Search for the cell housing the specified text and yield its [X, Y] center coordinate. 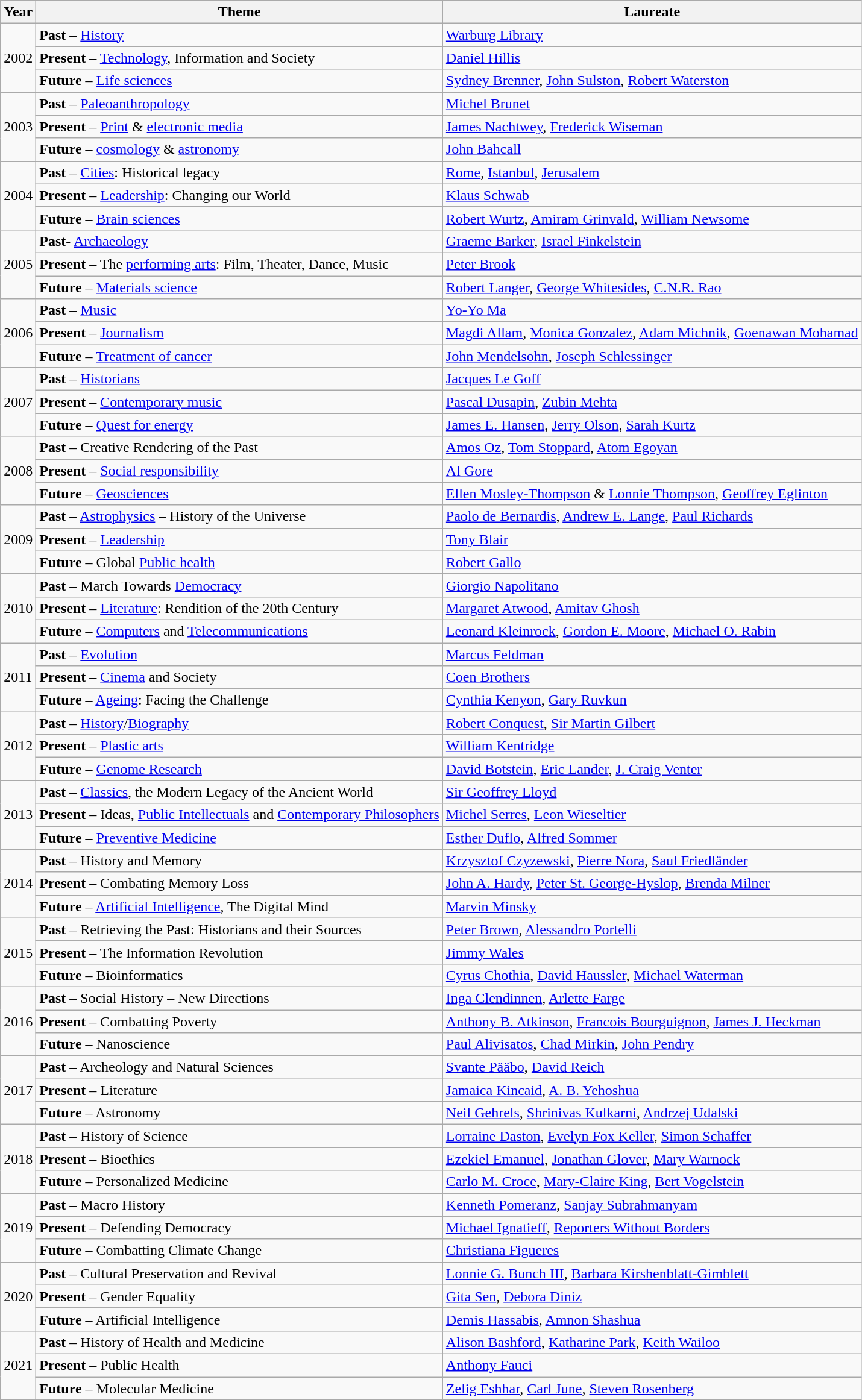
Present – Defending Democracy [240, 1228]
John Bahcall [652, 149]
Graeme Barker, Israel Finkelstein [652, 241]
Tony Blair [652, 539]
Past – Cultural Preservation and Revival [240, 1273]
Jamaica Kincaid, A. B. Yehoshua [652, 1090]
Daniel Hillis [652, 58]
Present – Public Health [240, 1365]
Present – Contemporary music [240, 402]
2002 [18, 58]
2003 [18, 127]
Robert Wurtz, Amiram Grinvald, William Newsome [652, 218]
Robert Langer, George Whitesides, C.N.R. Rao [652, 287]
Rome, Istanbul, Jerusalem [652, 172]
Past – Creative Rendering of the Past [240, 448]
Past – Paleoanthropology [240, 104]
Present – The performing arts: Film, Theater, Dance, Music [240, 264]
Cyrus Chothia, David Haussler, Michael Waterman [652, 975]
Sydney Brenner, John Sulston, Robert Waterston [652, 81]
Future – Life sciences [240, 81]
Future – Ageing: Facing the Challenge [240, 700]
Cynthia Kenyon, Gary Ruvkun [652, 700]
2014 [18, 884]
Future – Quest for energy [240, 425]
Future – Bioinformatics [240, 975]
Warburg Library [652, 35]
2017 [18, 1090]
Michel Serres, Leon Wieseltier [652, 815]
Past – History of Health and Medicine [240, 1342]
Future – Personalized Medicine [240, 1182]
Zelig Eshhar, Carl June, Steven Rosenberg [652, 1388]
Lorraine Daston, Evelyn Fox Keller, Simon Schaffer [652, 1136]
Past – Social History – New Directions [240, 998]
Past – Astrophysics – History of the Universe [240, 516]
Present – Social responsibility [240, 471]
Future – Brain sciences [240, 218]
Future – Global Public health [240, 562]
Future – Materials science [240, 287]
2005 [18, 264]
Present – Combatting Poverty [240, 1022]
Present – Literature: Rendition of the 20th Century [240, 608]
Past – History of Science [240, 1136]
David Botstein, Eric Lander, J. Craig Venter [652, 769]
2020 [18, 1296]
Laureate [652, 12]
Future – cosmology & astronomy [240, 149]
Present – Leadership [240, 539]
Future – Artificial Intelligence [240, 1319]
Present – Combating Memory Loss [240, 884]
Present – Technology, Information and Society [240, 58]
Marcus Feldman [652, 654]
James E. Hansen, Jerry Olson, Sarah Kurtz [652, 425]
Past – Classics, the Modern Legacy of the Ancient World [240, 792]
Present – Gender Equality [240, 1296]
Anthony B. Atkinson, Francois Bourguignon, James J. Heckman [652, 1022]
Marvin Minsky [652, 906]
John A. Hardy, Peter St. George-Hyslop, Brenda Milner [652, 884]
Past – Historians [240, 379]
Past – Cities: Historical legacy [240, 172]
Inga Clendinnen, Arlette Farge [652, 998]
Past – Retrieving the Past: Historians and their Sources [240, 929]
Present – Print & electronic media [240, 127]
Pascal Dusapin, Zubin Mehta [652, 402]
Past – Macro History [240, 1205]
Coen Brothers [652, 677]
Year [18, 12]
Future – Treatment of cancer [240, 356]
Anthony Fauci [652, 1365]
Robert Conquest, Sir Martin Gilbert [652, 723]
Esther Duflo, Alfred Sommer [652, 838]
2015 [18, 952]
Christiana Figueres [652, 1251]
John Mendelsohn, Joseph Schlessinger [652, 356]
Al Gore [652, 471]
Future – Molecular Medicine [240, 1388]
2004 [18, 195]
Future – Nanoscience [240, 1044]
Present – Bioethics [240, 1159]
Future – Geosciences [240, 494]
Present – Plastic arts [240, 746]
Future – Artificial Intelligence, The Digital Mind [240, 906]
Present – Leadership: Changing our World [240, 195]
James Nachtwey, Frederick Wiseman [652, 127]
2011 [18, 677]
Past – History/Biography [240, 723]
Present – Journalism [240, 333]
2013 [18, 815]
Magdi Allam, Monica Gonzalez, Adam Michnik, Goenawan Mohamad [652, 333]
Peter Brook [652, 264]
Present – Ideas, Public Intellectuals and Contemporary Philosophers [240, 815]
2012 [18, 746]
Kenneth Pomeranz, Sanjay Subrahmanyam [652, 1205]
Robert Gallo [652, 562]
Margaret Atwood, Amitav Ghosh [652, 608]
Sir Geoffrey Lloyd [652, 792]
2006 [18, 333]
Svante Pääbo, David Reich [652, 1067]
Theme [240, 12]
2010 [18, 608]
Paul Alivisatos, Chad Mirkin, John Pendry [652, 1044]
Jimmy Wales [652, 952]
2009 [18, 539]
Ellen Mosley-Thompson & Lonnie Thompson, Geoffrey Eglinton [652, 494]
2016 [18, 1021]
Present – The Information Revolution [240, 952]
Present – Cinema and Society [240, 677]
Future – Genome Research [240, 769]
2021 [18, 1365]
Past – Music [240, 310]
Neil Gehrels, Shrinivas Kulkarni, Andrzej Udalski [652, 1113]
2008 [18, 471]
2018 [18, 1159]
2007 [18, 402]
2019 [18, 1228]
Future – Combatting Climate Change [240, 1251]
Carlo M. Croce, Mary-Claire King, Bert Vogelstein [652, 1182]
Ezekiel Emanuel, Jonathan Glover, Mary Warnock [652, 1159]
Krzysztof Czyzewski, Pierre Nora, Saul Friedländer [652, 861]
Future – Computers and Telecommunications [240, 631]
Giorgio Napolitano [652, 585]
Michel Brunet [652, 104]
Gita Sen, Debora Diniz [652, 1296]
Alison Bashford, Katharine Park, Keith Wailoo [652, 1342]
Future – Preventive Medicine [240, 838]
Past – Archeology and Natural Sciences [240, 1067]
Jacques Le Goff [652, 379]
William Kentridge [652, 746]
Past – March Towards Democracy [240, 585]
Yo-Yo Ma [652, 310]
Demis Hassabis, Amnon Shashua [652, 1319]
Leonard Kleinrock, Gordon E. Moore, Michael O. Rabin [652, 631]
Klaus Schwab [652, 195]
Michael Ignatieff, Reporters Without Borders [652, 1228]
Past – Evolution [240, 654]
Past – History [240, 35]
Paolo de Bernardis, Andrew E. Lange, Paul Richards [652, 516]
Past – History and Memory [240, 861]
Future – Astronomy [240, 1113]
Amos Oz, Tom Stoppard, Atom Egoyan [652, 448]
Present – Literature [240, 1090]
Peter Brown, Alessandro Portelli [652, 929]
Lonnie G. Bunch III, Barbara Kirshenblatt-Gimblett [652, 1273]
Past- Archaeology [240, 241]
